Locate the cell with the specified text and output its [x, y] center coordinate. 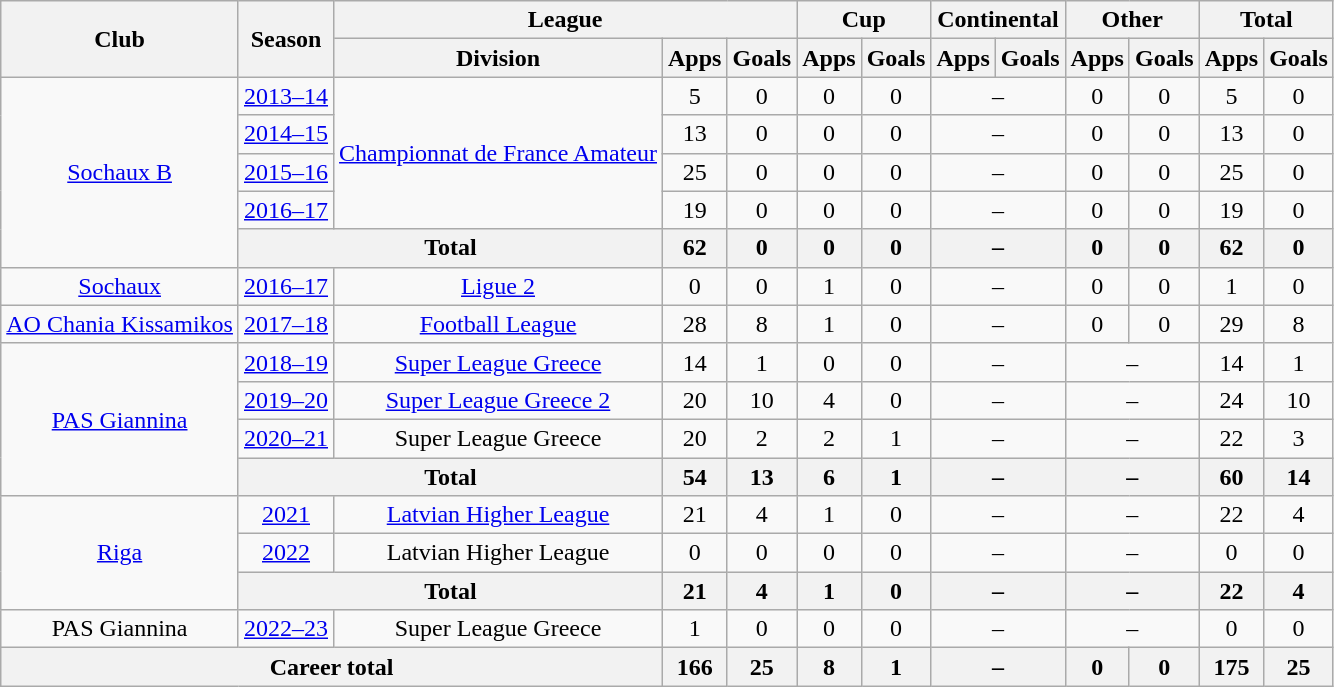
2013–14 [286, 96]
Cup [864, 20]
Championnat de France Amateur [498, 153]
Season [286, 39]
Ligue 2 [498, 286]
AO Chania Kissamikos [120, 324]
Division [498, 58]
Club [120, 39]
54 [695, 477]
24 [1231, 400]
60 [1231, 477]
175 [1231, 667]
2019–20 [286, 400]
Sochaux B [120, 172]
6 [829, 477]
28 [695, 324]
Sochaux [120, 286]
Super League Greece 2 [498, 400]
2017–18 [286, 324]
2022 [286, 553]
Other [1132, 20]
2018–19 [286, 362]
2015–16 [286, 172]
2020–21 [286, 438]
166 [695, 667]
2014–15 [286, 134]
League [566, 20]
2021 [286, 515]
Football League [498, 324]
29 [1231, 324]
Riga [120, 553]
Continental [998, 20]
3 [1299, 438]
Career total [332, 667]
2022–23 [286, 629]
